Scan for the cell matching the given text and deliver its [X, Y] coordinate at center. 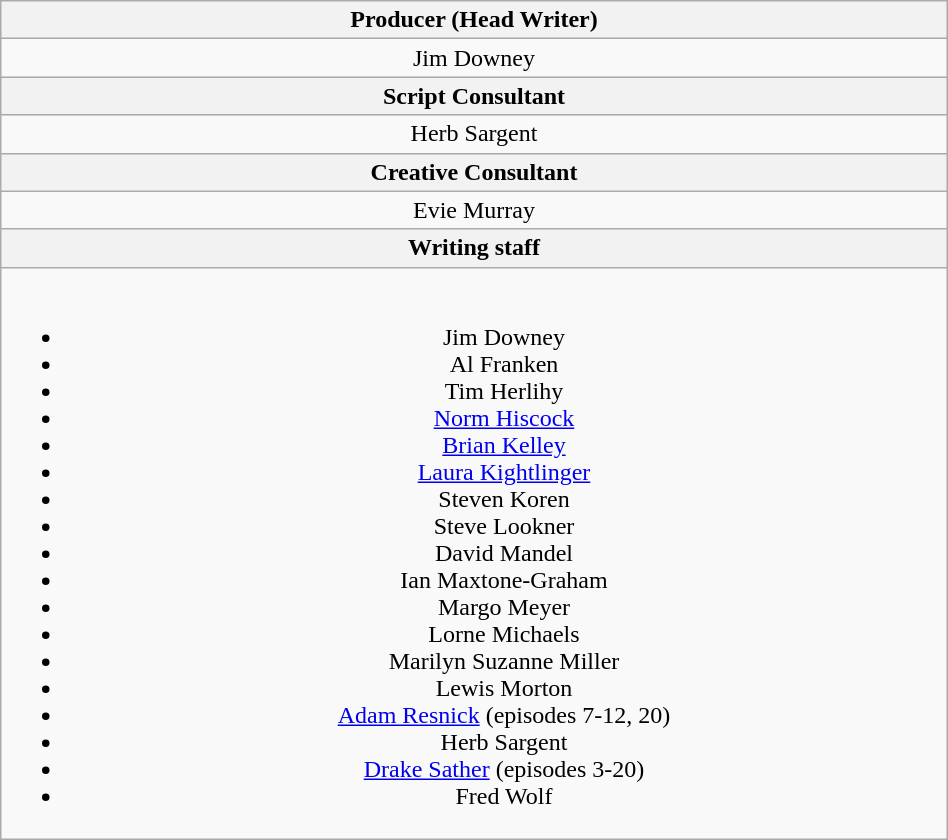
Evie Murray [474, 210]
Creative Consultant [474, 172]
Producer (Head Writer) [474, 20]
Jim Downey [474, 58]
Herb Sargent [474, 134]
Writing staff [474, 248]
Script Consultant [474, 96]
